Return the (x, y) coordinate for the center point of the cell that contains the specified text.  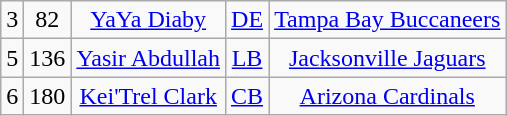
YaYa Diaby (148, 20)
DE (248, 20)
Tampa Bay Buccaneers (388, 20)
5 (12, 58)
CB (248, 96)
136 (48, 58)
Arizona Cardinals (388, 96)
Kei'Trel Clark (148, 96)
82 (48, 20)
Jacksonville Jaguars (388, 58)
LB (248, 58)
Yasir Abdullah (148, 58)
6 (12, 96)
3 (12, 20)
180 (48, 96)
